Scan for the cell matching the given text and deliver its [x, y] coordinate at center. 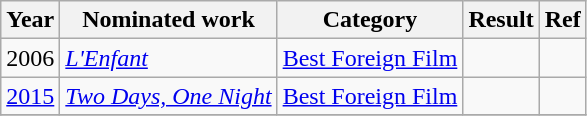
Category [370, 20]
Two Days, One Night [168, 96]
Nominated work [168, 20]
2006 [30, 58]
Ref [562, 20]
Result [501, 20]
2015 [30, 96]
Year [30, 20]
L'Enfant [168, 58]
